Find where the given text appears and provide that cell's center as (x, y) coordinate. 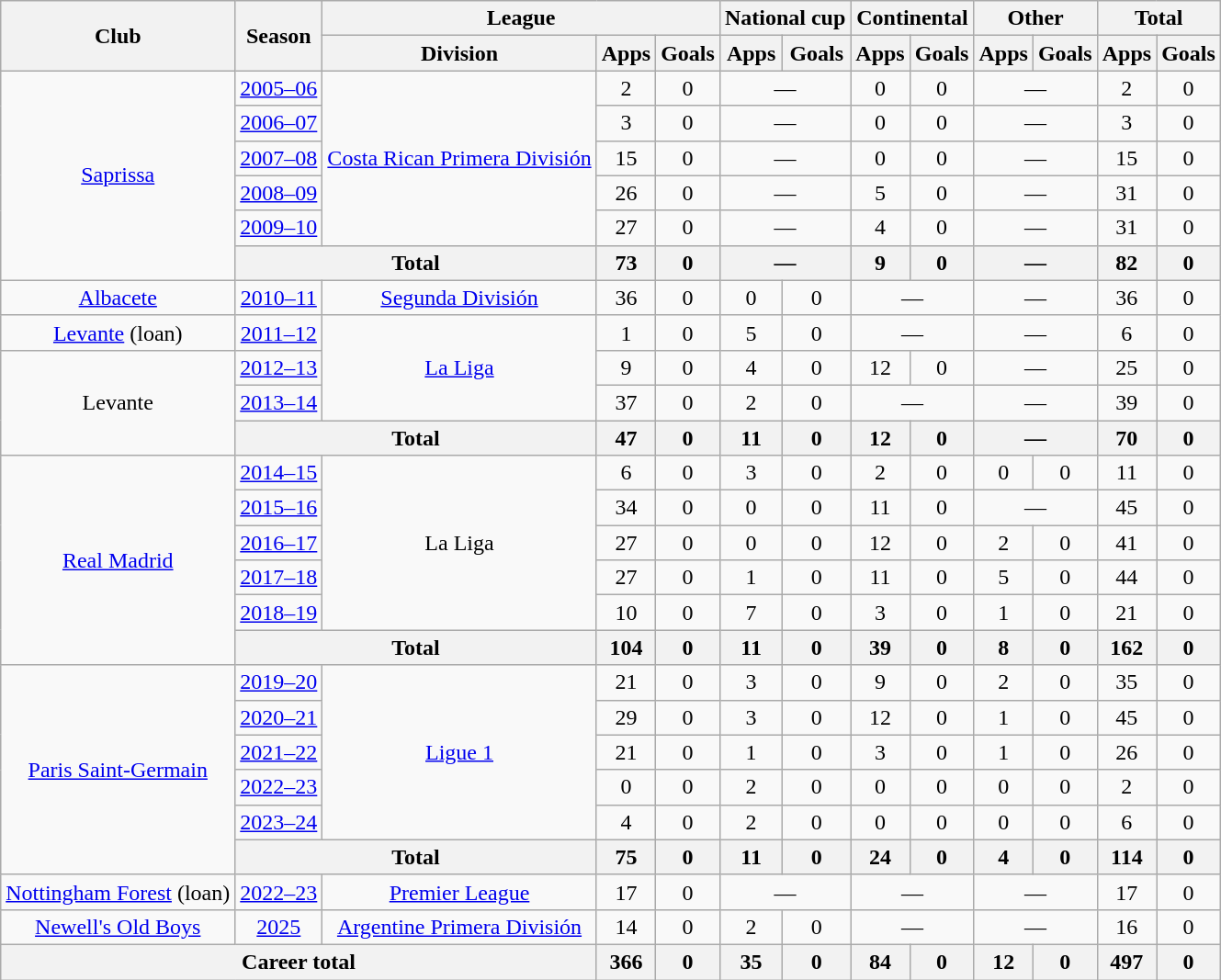
2005–06 (279, 88)
2012–13 (279, 367)
Paris Saint-Germain (118, 770)
Ligue 1 (459, 752)
Argentine Primera División (459, 927)
366 (626, 962)
70 (1126, 438)
Segunda División (459, 298)
2008–09 (279, 193)
2007–08 (279, 158)
Other (1035, 18)
2015–16 (279, 508)
41 (1126, 543)
Club (118, 36)
2009–10 (279, 228)
2006–07 (279, 123)
24 (880, 857)
114 (1126, 857)
2019–20 (279, 682)
League (522, 18)
Saprissa (118, 175)
84 (880, 962)
8 (1003, 648)
14 (626, 927)
73 (626, 263)
2010–11 (279, 298)
Real Madrid (118, 560)
Career total (299, 962)
7 (751, 613)
104 (626, 648)
2016–17 (279, 543)
47 (626, 438)
Newell's Old Boys (118, 927)
75 (626, 857)
2025 (279, 927)
2011–12 (279, 332)
Nottingham Forest (loan) (118, 892)
29 (626, 717)
16 (1126, 927)
Levante (loan) (118, 332)
162 (1126, 648)
44 (1126, 578)
Albacete (118, 298)
82 (1126, 263)
2021–22 (279, 752)
2013–14 (279, 402)
2020–21 (279, 717)
National cup (785, 18)
2017–18 (279, 578)
10 (626, 613)
37 (626, 402)
25 (1126, 367)
Levante (118, 402)
2014–15 (279, 473)
34 (626, 508)
Division (459, 53)
Continental (912, 18)
497 (1126, 962)
Season (279, 36)
2023–24 (279, 822)
Costa Rican Primera División (459, 158)
2018–19 (279, 613)
Premier League (459, 892)
